Detect which cell encompasses the target text, then output its [x, y] center coordinate. 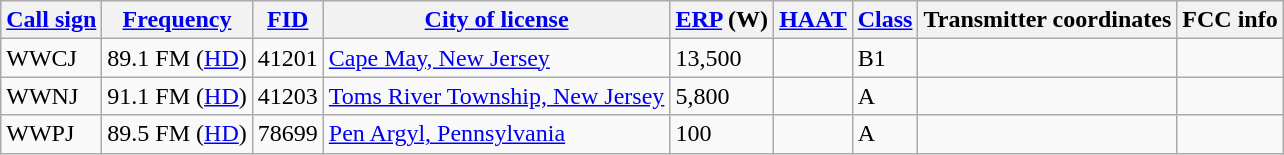
Class [885, 20]
B1 [885, 58]
Call sign [52, 20]
ERP (W) [722, 20]
Cape May, New Jersey [496, 58]
Pen Argyl, Pennsylvania [496, 134]
WWNJ [52, 96]
Frequency [177, 20]
FCC info [1230, 20]
Transmitter coordinates [1048, 20]
FID [288, 20]
HAAT [814, 20]
78699 [288, 134]
WWPJ [52, 134]
91.1 FM (HD) [177, 96]
41201 [288, 58]
City of license [496, 20]
13,500 [722, 58]
89.5 FM (HD) [177, 134]
Toms River Township, New Jersey [496, 96]
41203 [288, 96]
100 [722, 134]
89.1 FM (HD) [177, 58]
WWCJ [52, 58]
5,800 [722, 96]
